From the cell containing the given text, extract its center point as [x, y] coordinate. 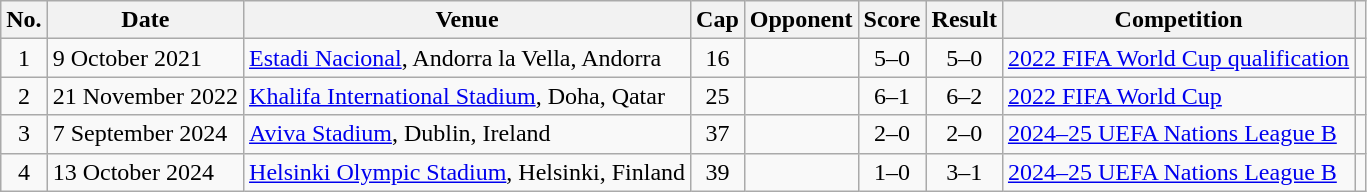
25 [718, 96]
Opponent [801, 20]
39 [718, 172]
2022 FIFA World Cup [1178, 96]
1–0 [892, 172]
2022 FIFA World Cup qualification [1178, 58]
Helsinki Olympic Stadium, Helsinki, Finland [468, 172]
13 October 2024 [145, 172]
4 [24, 172]
16 [718, 58]
3 [24, 134]
Competition [1178, 20]
Date [145, 20]
37 [718, 134]
Venue [468, 20]
Aviva Stadium, Dublin, Ireland [468, 134]
6–1 [892, 96]
Score [892, 20]
Estadi Nacional, Andorra la Vella, Andorra [468, 58]
3–1 [964, 172]
6–2 [964, 96]
Cap [718, 20]
Result [964, 20]
Khalifa International Stadium, Doha, Qatar [468, 96]
No. [24, 20]
2 [24, 96]
9 October 2021 [145, 58]
7 September 2024 [145, 134]
21 November 2022 [145, 96]
1 [24, 58]
